Return the (x, y) coordinate for the center point of the cell that contains the specified text.  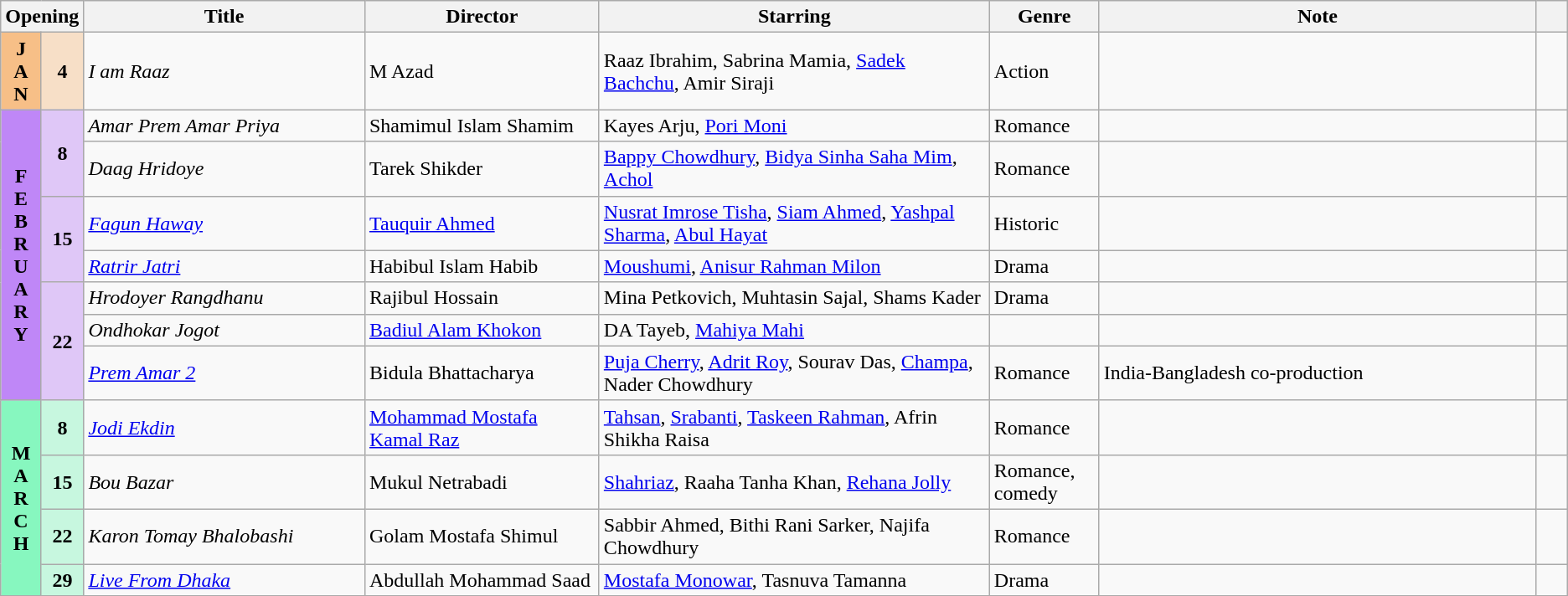
Puja Cherry, Adrit Roy, Sourav Das, Champa, Nader Chowdhury (794, 373)
Raaz Ibrahim, Sabrina Mamia, Sadek Bachchu, Amir Siraji (794, 71)
Fagun Haway (224, 223)
Karon Tomay Bhalobashi (224, 536)
29 (62, 580)
Mostafa Monowar, Tasnuva Tamanna (794, 580)
Moushumi, Anisur Rahman Milon (794, 266)
Shahriaz, Raaha Tanha Khan, Rehana Jolly (794, 482)
Bappy Chowdhury, Bidya Sinha Saha Mim, Achol (794, 169)
Prem Amar 2 (224, 373)
Director (482, 17)
Starring (794, 17)
Romance, comedy (1044, 482)
M Azad (482, 71)
Mina Petkovich, Muhtasin Sajal, Shams Kader (794, 298)
Hrodoyer Rangdhanu (224, 298)
Shamimul Islam Shamim (482, 126)
Amar Prem Amar Priya (224, 126)
Abdullah Mohammad Saad (482, 580)
Kayes Arju, Pori Moni (794, 126)
Tahsan, Srabanti, Taskeen Rahman, Afrin Shikha Raisa (794, 427)
Ondhokar Jogot (224, 330)
Opening (42, 17)
Golam Mostafa Shimul (482, 536)
Live From Dhaka (224, 580)
I am Raaz (224, 71)
Daag Hridoye (224, 169)
4 (62, 71)
Genre (1044, 17)
MARCH (22, 497)
Ratrir Jatri (224, 266)
Sabbir Ahmed, Bithi Rani Sarker, Najifa Chowdhury (794, 536)
Title (224, 17)
Action (1044, 71)
Habibul Islam Habib (482, 266)
India-Bangladesh co-production (1318, 373)
Jodi Ekdin (224, 427)
Badiul Alam Khokon (482, 330)
JAN (22, 71)
DA Tayeb, Mahiya Mahi (794, 330)
Mohammad Mostafa Kamal Raz (482, 427)
Mukul Netrabadi (482, 482)
Note (1318, 17)
Tauquir Ahmed (482, 223)
Rajibul Hossain (482, 298)
FEBRUARY (22, 254)
Bidula Bhattacharya (482, 373)
Tarek Shikder (482, 169)
Nusrat Imrose Tisha, Siam Ahmed, Yashpal Sharma, Abul Hayat (794, 223)
Bou Bazar (224, 482)
Historic (1044, 223)
